Output the (x, y) coordinate of the center of the cell containing the given text.  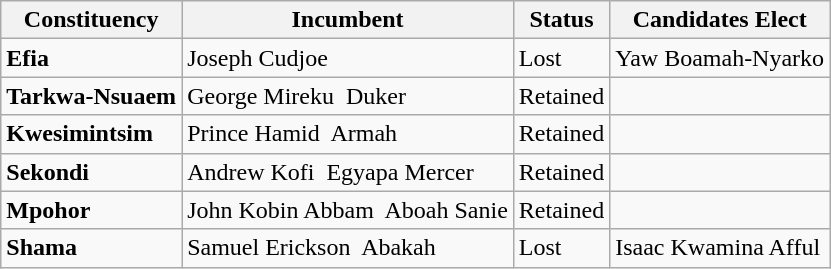
Sekondi (92, 172)
Efia (92, 58)
Samuel Erickson Abakah (348, 248)
Isaac Kwamina Afful (720, 248)
Yaw Boamah-Nyarko (720, 58)
Andrew Kofi Egyapa Mercer (348, 172)
Tarkwa-Nsuaem (92, 96)
Shama (92, 248)
John Kobin Abbam Aboah Sanie (348, 210)
Status (561, 20)
George Mireku Duker (348, 96)
Prince Hamid Armah (348, 134)
Incumbent (348, 20)
Joseph Cudjoe (348, 58)
Kwesimintsim (92, 134)
Constituency (92, 20)
Mpohor (92, 210)
Candidates Elect (720, 20)
